Find where the given text appears and provide that cell's center as (X, Y) coordinate. 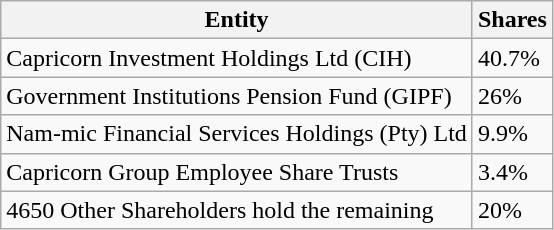
Government Institutions Pension Fund (GIPF) (237, 96)
40.7% (512, 58)
20% (512, 210)
Capricorn Group Employee Share Trusts (237, 172)
26% (512, 96)
4650 Other Shareholders hold the remaining (237, 210)
3.4% (512, 172)
Shares (512, 20)
Capricorn Investment Holdings Ltd (CIH) (237, 58)
Entity (237, 20)
Nam-mic Financial Services Holdings (Pty) Ltd (237, 134)
9.9% (512, 134)
